Identify which cell holds the provided text, then report its (x, y) central coordinate. 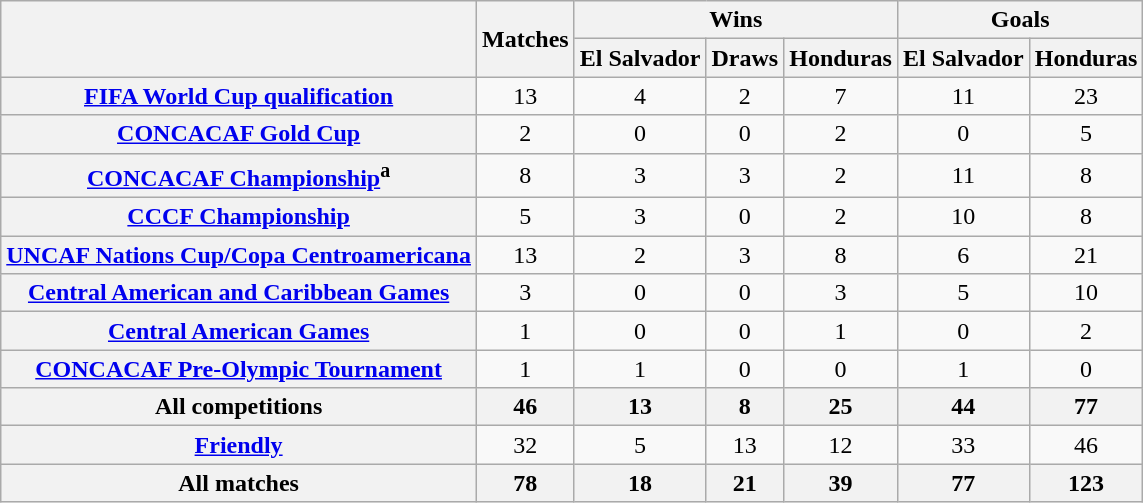
Matches (525, 39)
4 (640, 96)
Central American and Caribbean Games (239, 293)
32 (525, 445)
UNCAF Nations Cup/Copa Centroamericana (239, 255)
39 (841, 483)
Central American Games (239, 331)
All matches (239, 483)
18 (640, 483)
Friendly (239, 445)
CONCACAF Championshipa (239, 176)
78 (525, 483)
123 (1086, 483)
Goals (1020, 20)
6 (963, 255)
CONCACAF Gold Cup (239, 134)
33 (963, 445)
All competitions (239, 407)
Wins (736, 20)
FIFA World Cup qualification (239, 96)
23 (1086, 96)
44 (963, 407)
7 (841, 96)
CONCACAF Pre-Olympic Tournament (239, 369)
Draws (745, 58)
12 (841, 445)
CCCF Championship (239, 217)
25 (841, 407)
